For the text-containing cell, return its midpoint in (x, y) coordinate format. 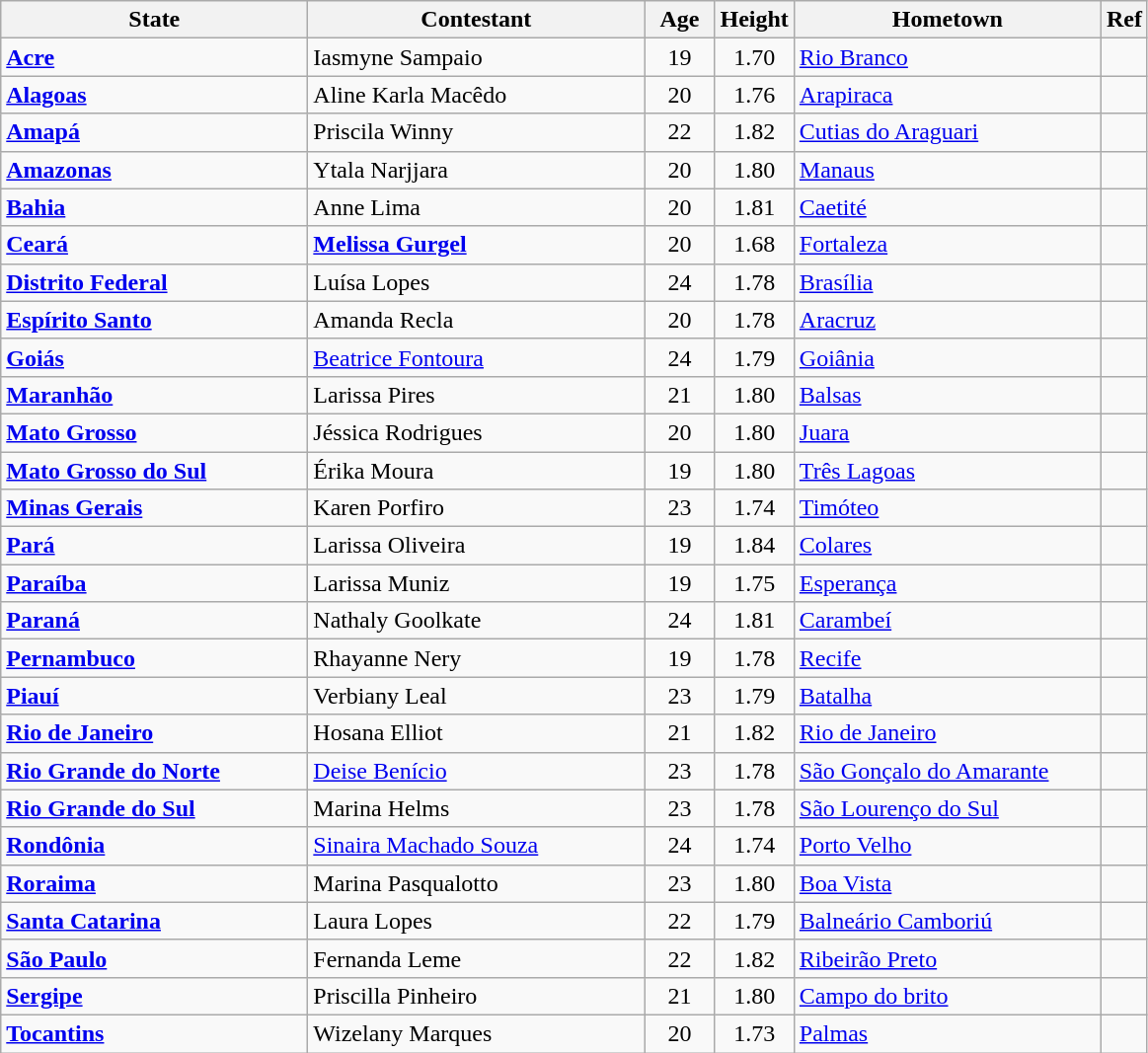
Goiás (154, 357)
Alagoas (154, 95)
Ytala Narjjara (476, 170)
Rhayanne Nery (476, 658)
Rondônia (154, 846)
Marina Helms (476, 808)
São Gonçalo do Amarante (948, 771)
Marina Pasqualotto (476, 883)
Rio Grande do Sul (154, 808)
Fernanda Leme (476, 958)
Balneário Camboriú (948, 921)
Amanda Recla (476, 320)
Boa Vista (948, 883)
Aline Karla Macêdo (476, 95)
Laura Lopes (476, 921)
Rio Grande do Norte (154, 771)
Jéssica Rodrigues (476, 432)
São Lourenço do Sul (948, 808)
Carambeí (948, 621)
Espírito Santo (154, 320)
Batalha (948, 696)
Timóteo (948, 508)
Mato Grosso (154, 432)
1.75 (754, 583)
Érika Moura (476, 471)
Campo do brito (948, 996)
Bahia (154, 207)
Distrito Federal (154, 282)
Luísa Lopes (476, 282)
Nathaly Goolkate (476, 621)
Roraima (154, 883)
Age (679, 20)
Palmas (948, 1033)
Goiânia (948, 357)
Hometown (948, 20)
Manaus (948, 170)
Ref (1123, 20)
Larissa Pires (476, 395)
São Paulo (154, 958)
State (154, 20)
Sergipe (154, 996)
1.70 (754, 57)
Priscila Winny (476, 132)
Santa Catarina (154, 921)
Pernambuco (154, 658)
Minas Gerais (154, 508)
Três Lagoas (948, 471)
Sinaira Machado Souza (476, 846)
Mato Grosso do Sul (154, 471)
Amazonas (154, 170)
1.76 (754, 95)
Contestant (476, 20)
Beatrice Fontoura (476, 357)
Ribeirão Preto (948, 958)
Piauí (154, 696)
Maranhão (154, 395)
Rio Branco (948, 57)
Aracruz (948, 320)
Larissa Oliveira (476, 546)
Priscilla Pinheiro (476, 996)
Colares (948, 546)
Larissa Muniz (476, 583)
1.84 (754, 546)
Balsas (948, 395)
Arapiraca (948, 95)
Height (754, 20)
Brasília (948, 282)
Esperança (948, 583)
Paraná (154, 621)
Recife (948, 658)
Fortaleza (948, 245)
Iasmyne Sampaio (476, 57)
Anne Lima (476, 207)
Juara (948, 432)
1.68 (754, 245)
Hosana Elliot (476, 733)
Deise Benício (476, 771)
Melissa Gurgel (476, 245)
Porto Velho (948, 846)
Tocantins (154, 1033)
Wizelany Marques (476, 1033)
Acre (154, 57)
Karen Porfiro (476, 508)
Paraíba (154, 583)
Verbiany Leal (476, 696)
Caetité (948, 207)
Amapá (154, 132)
Ceará (154, 245)
Cutias do Araguari (948, 132)
1.73 (754, 1033)
Pará (154, 546)
